Return the (X, Y) coordinate for the center point of the cell that contains the specified text.  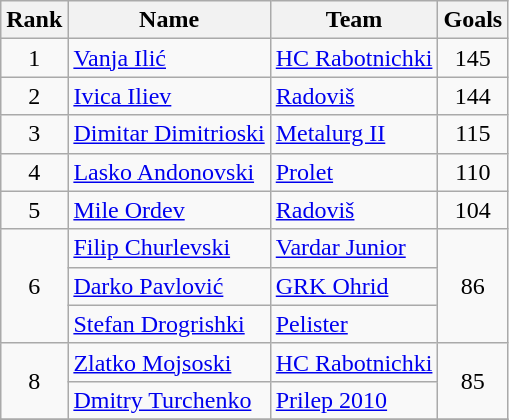
Dmitry Turchenko (169, 400)
Zlatko Mojsoski (169, 362)
Vardar Junior (354, 248)
85 (473, 381)
104 (473, 210)
5 (34, 210)
Metalurg II (354, 134)
Darko Pavlović (169, 286)
115 (473, 134)
Goals (473, 20)
1 (34, 58)
Ivica Iliev (169, 96)
Lasko Andonovski (169, 172)
8 (34, 381)
Prolet (354, 172)
Pelister (354, 324)
Stefan Drogrishki (169, 324)
Filip Churlevski (169, 248)
145 (473, 58)
86 (473, 286)
110 (473, 172)
GRK Ohrid (354, 286)
3 (34, 134)
Prilep 2010 (354, 400)
Mile Ordev (169, 210)
Team (354, 20)
Name (169, 20)
144 (473, 96)
4 (34, 172)
2 (34, 96)
Dimitar Dimitrioski (169, 134)
Rank (34, 20)
6 (34, 286)
Vanja Ilić (169, 58)
